From the cell containing the given text, extract its center point as (X, Y) coordinate. 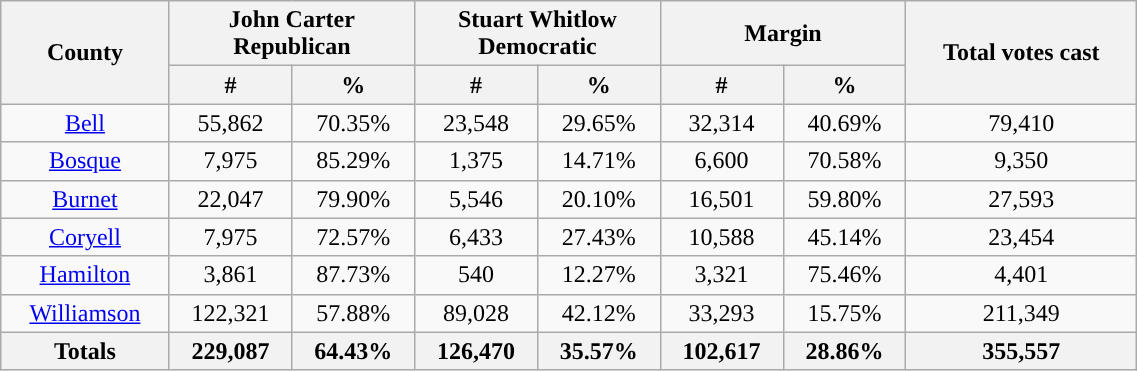
10,588 (722, 237)
59.80% (844, 199)
87.73% (354, 275)
23,454 (1022, 237)
3,861 (230, 275)
Totals (85, 351)
40.69% (844, 123)
79,410 (1022, 123)
540 (476, 275)
102,617 (722, 351)
1,375 (476, 161)
126,470 (476, 351)
Burnet (85, 199)
Coryell (85, 237)
3,321 (722, 275)
32,314 (722, 123)
64.43% (354, 351)
29.65% (598, 123)
27,593 (1022, 199)
89,028 (476, 313)
Total votes cast (1022, 52)
70.35% (354, 123)
355,557 (1022, 351)
85.29% (354, 161)
45.14% (844, 237)
70.58% (844, 161)
9,350 (1022, 161)
20.10% (598, 199)
122,321 (230, 313)
Williamson (85, 313)
57.88% (354, 313)
12.27% (598, 275)
Bell (85, 123)
35.57% (598, 351)
16,501 (722, 199)
County (85, 52)
6,433 (476, 237)
75.46% (844, 275)
John CarterRepublican (292, 34)
229,087 (230, 351)
28.86% (844, 351)
33,293 (722, 313)
14.71% (598, 161)
Margin (783, 34)
Hamilton (85, 275)
211,349 (1022, 313)
23,548 (476, 123)
Bosque (85, 161)
22,047 (230, 199)
5,546 (476, 199)
Stuart WhitlowDemocratic (538, 34)
15.75% (844, 313)
42.12% (598, 313)
4,401 (1022, 275)
6,600 (722, 161)
27.43% (598, 237)
55,862 (230, 123)
79.90% (354, 199)
72.57% (354, 237)
